Return the (X, Y) coordinate for the center point of the cell that contains the specified text.  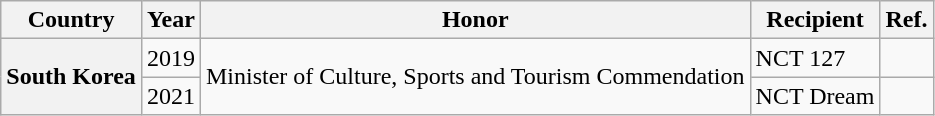
Recipient (815, 20)
NCT 127 (815, 58)
Minister of Culture, Sports and Tourism Commendation (475, 77)
South Korea (72, 77)
Country (72, 20)
Honor (475, 20)
Ref. (906, 20)
2019 (170, 58)
Year (170, 20)
NCT Dream (815, 96)
2021 (170, 96)
